Capture the cell that displays the provided text and extract its (x, y) central coordinate. 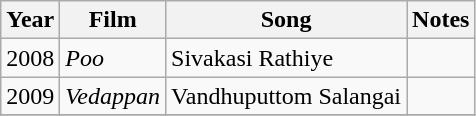
Film (113, 20)
Year (30, 20)
Notes (441, 20)
Vandhuputtom Salangai (286, 96)
Vedappan (113, 96)
2009 (30, 96)
Song (286, 20)
Sivakasi Rathiye (286, 58)
Poo (113, 58)
2008 (30, 58)
